Return [x, y] of the center of cell containing provided text 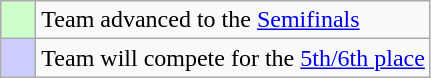
Team advanced to the Semifinals [234, 20]
Team will compete for the 5th/6th place [234, 58]
